Pinpoint the cell where the given text exists, returning its (x, y) midpoint coordinate. 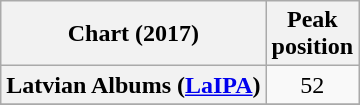
Chart (2017) (134, 34)
Latvian Albums (LaIPA) (134, 85)
Peakposition (312, 34)
52 (312, 85)
